From the cell containing the given text, extract its center point as [x, y] coordinate. 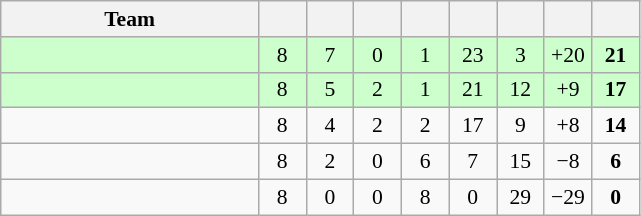
9 [520, 126]
+20 [568, 55]
5 [330, 90]
23 [473, 55]
3 [520, 55]
29 [520, 197]
14 [616, 126]
12 [520, 90]
Team [130, 19]
4 [330, 126]
15 [520, 162]
−8 [568, 162]
−29 [568, 197]
+8 [568, 126]
+9 [568, 90]
